Determine the (x, y) coordinate at the center of the cell enclosing the given text.  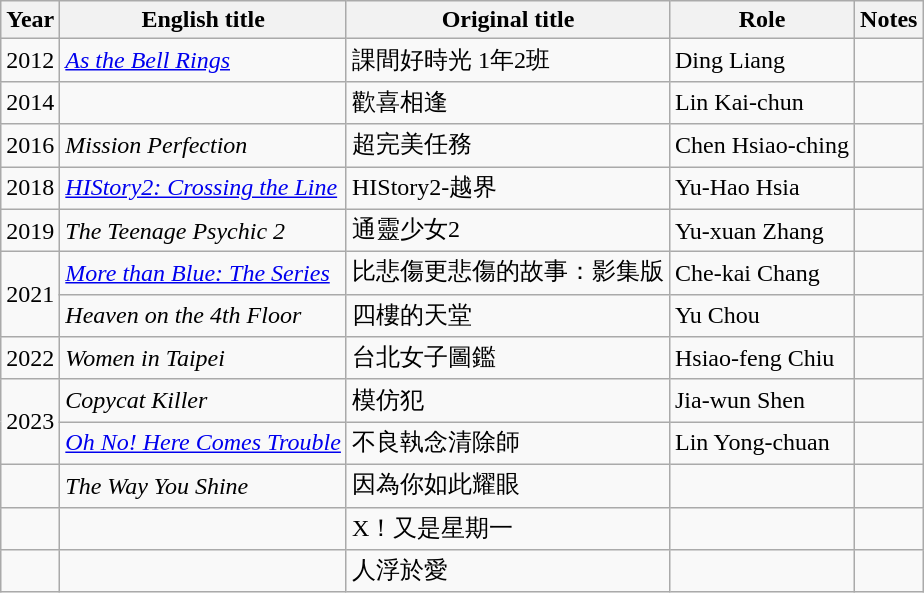
超完美任務 (508, 146)
English title (204, 20)
因為你如此耀眼 (508, 486)
Role (762, 20)
More than Blue: The Series (204, 274)
Copycat Killer (204, 400)
Yu-xuan Zhang (762, 230)
The Way You Shine (204, 486)
2019 (30, 230)
2022 (30, 358)
X！又是星期一 (508, 528)
Lin Kai-chun (762, 102)
The Teenage Psychic 2 (204, 230)
Chen Hsiao-ching (762, 146)
課間好時光 1年2班 (508, 60)
Mission Perfection (204, 146)
Heaven on the 4th Floor (204, 316)
2016 (30, 146)
Yu Chou (762, 316)
四樓的天堂 (508, 316)
比悲傷更悲傷的故事：影集版 (508, 274)
Che-kai Chang (762, 274)
Original title (508, 20)
Oh No! Here Comes Trouble (204, 444)
As the Bell Rings (204, 60)
2012 (30, 60)
Notes (889, 20)
不良執念清除師 (508, 444)
Year (30, 20)
Ding Liang (762, 60)
Lin Yong-chuan (762, 444)
HIStory2-越界 (508, 188)
Hsiao-feng Chiu (762, 358)
模仿犯 (508, 400)
2014 (30, 102)
Yu-Hao Hsia (762, 188)
通靈少女2 (508, 230)
Jia-wun Shen (762, 400)
2023 (30, 422)
台北女子圖鑑 (508, 358)
2018 (30, 188)
Women in Taipei (204, 358)
人浮於愛 (508, 572)
HIStory2: Crossing the Line (204, 188)
2021 (30, 294)
歡喜相逢 (508, 102)
